Capture the cell that displays the provided text and extract its (x, y) central coordinate. 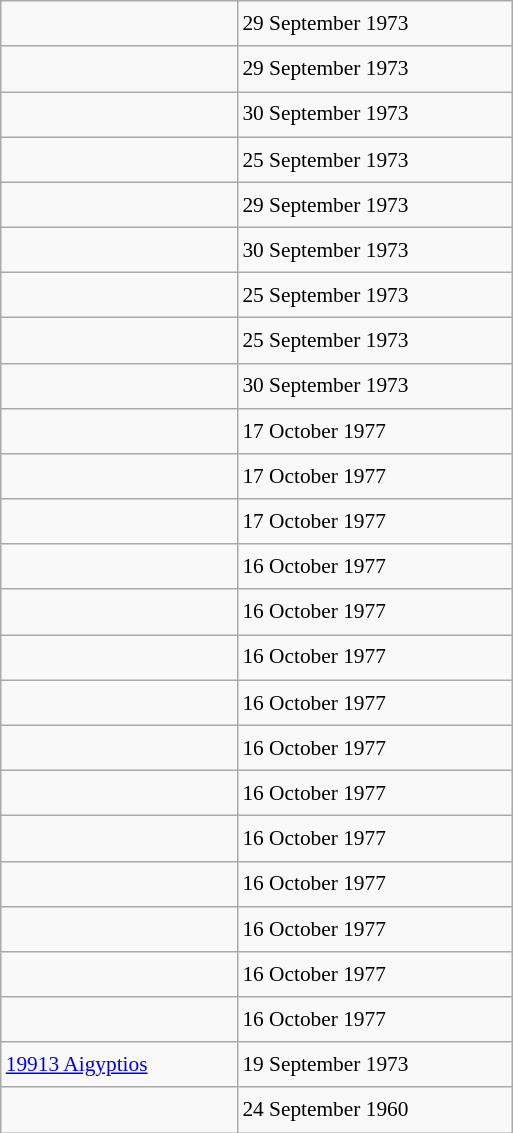
24 September 1960 (374, 1110)
19 September 1973 (374, 1064)
19913 Aigyptios (120, 1064)
